Scan for the cell matching the given text and deliver its [X, Y] coordinate at center. 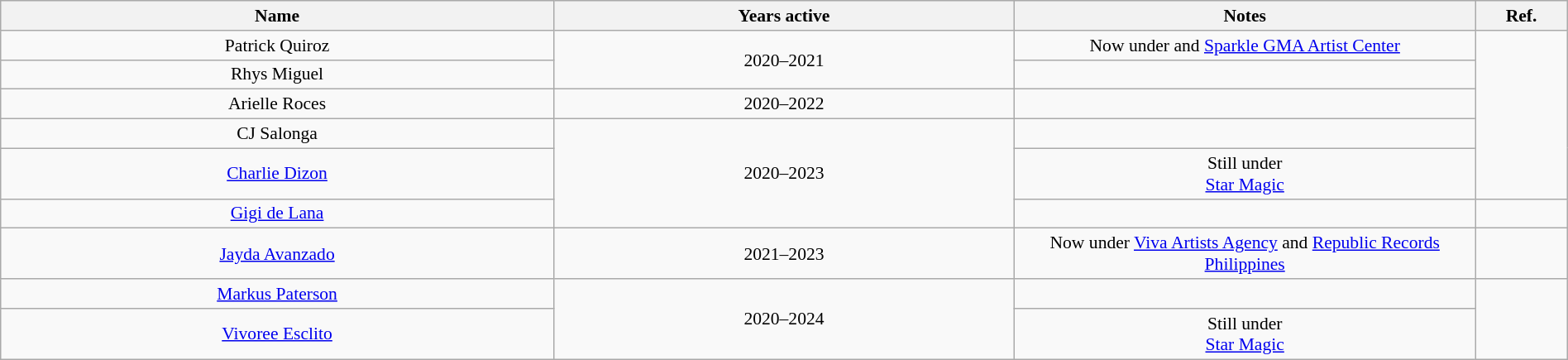
Notes [1245, 16]
2020–2022 [784, 104]
Jayda Avanzado [278, 253]
2020–2021 [784, 60]
Charlie Dizon [278, 174]
Markus Paterson [278, 294]
CJ Salonga [278, 134]
2021–2023 [784, 253]
2020–2024 [784, 319]
Gigi de Lana [278, 214]
Patrick Quiroz [278, 46]
Rhys Miguel [278, 74]
Vivoree Esclito [278, 334]
Name [278, 16]
Now under Viva Artists Agency and Republic Records Philippines [1245, 253]
Arielle Roces [278, 104]
Now under and Sparkle GMA Artist Center [1245, 46]
2020–2023 [784, 174]
Ref. [1522, 16]
Years active [784, 16]
